Extract the (x, y) coordinate from the center of the cell holding the provided text.  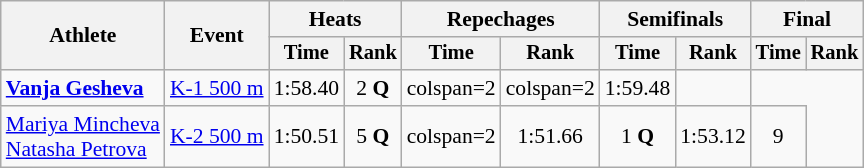
Final (807, 19)
1:59.48 (638, 88)
1:51.66 (550, 136)
2 Q (373, 88)
K-1 500 m (217, 88)
1:58.40 (306, 88)
Repechages (501, 19)
K-2 500 m (217, 136)
1 Q (638, 136)
1:53.12 (712, 136)
5 Q (373, 136)
9 (778, 136)
1:50.51 (306, 136)
Vanja Gesheva (83, 88)
Event (217, 36)
Athlete (83, 36)
Heats (336, 19)
Mariya MinchevaNatasha Petrova (83, 136)
Semifinals (676, 19)
